Return (x, y) of the center of cell containing provided text 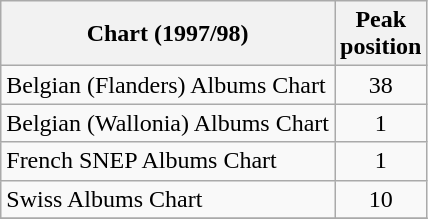
French SNEP Albums Chart (168, 161)
Belgian (Flanders) Albums Chart (168, 85)
Peakposition (380, 34)
Chart (1997/98) (168, 34)
Swiss Albums Chart (168, 199)
10 (380, 199)
Belgian (Wallonia) Albums Chart (168, 123)
38 (380, 85)
